Output the [x, y] coordinate of the center of the cell containing the given text.  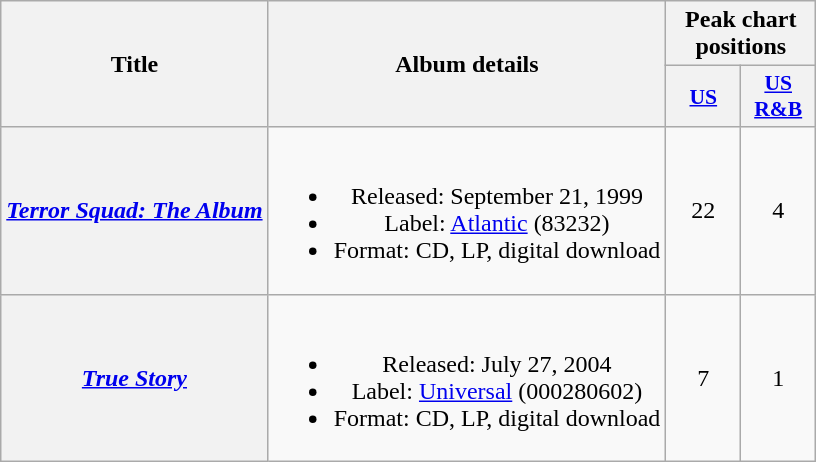
Released: July 27, 2004Label: Universal (000280602)Format: CD, LP, digital download [467, 378]
Peak chart positions [741, 34]
7 [704, 378]
4 [778, 210]
1 [778, 378]
22 [704, 210]
Album details [467, 64]
US R&B [778, 96]
Terror Squad: The Album [134, 210]
True Story [134, 378]
US [704, 96]
Released: September 21, 1999Label: Atlantic (83232)Format: CD, LP, digital download [467, 210]
Title [134, 64]
